Locate the cell with the specified text and output its [x, y] center coordinate. 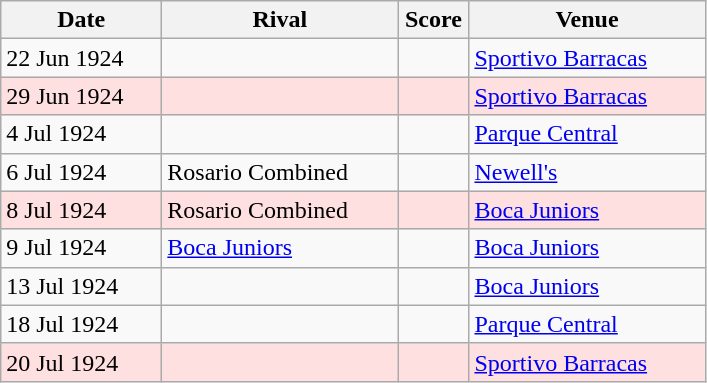
22 Jun 1924 [82, 58]
Venue [587, 20]
Date [82, 20]
29 Jun 1924 [82, 96]
6 Jul 1924 [82, 172]
9 Jul 1924 [82, 248]
8 Jul 1924 [82, 210]
Newell's [587, 172]
Score [434, 20]
13 Jul 1924 [82, 286]
4 Jul 1924 [82, 134]
Rival [280, 20]
20 Jul 1924 [82, 362]
18 Jul 1924 [82, 324]
